Locate the cell with the specified text and output its (x, y) center coordinate. 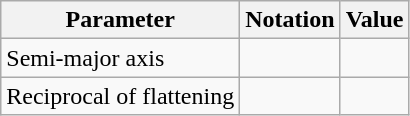
Reciprocal of flattening (120, 96)
Value (374, 20)
Notation (290, 20)
Parameter (120, 20)
Semi-major axis (120, 58)
